Provide the (x, y) coordinate of the cell's center where the given text is located.  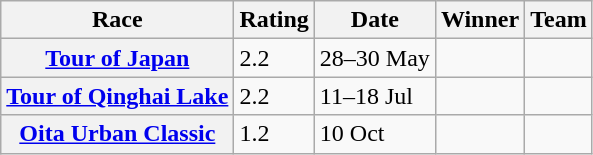
Rating (274, 20)
11–18 Jul (374, 96)
Race (118, 20)
10 Oct (374, 134)
1.2 (274, 134)
28–30 May (374, 58)
Tour of Qinghai Lake (118, 96)
Oita Urban Classic (118, 134)
Team (559, 20)
Winner (480, 20)
Date (374, 20)
Tour of Japan (118, 58)
